Provide the [x, y] coordinate of the cell's center where the given text is located.  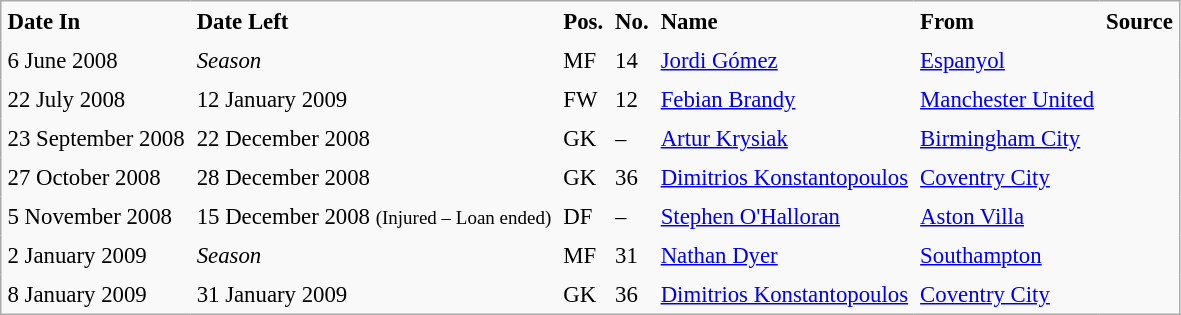
27 October 2008 [96, 178]
12 [632, 100]
FW [583, 100]
Stephen O'Halloran [784, 216]
28 December 2008 [374, 178]
Manchester United [1007, 100]
31 January 2009 [374, 295]
Birmingham City [1007, 138]
Jordi Gómez [784, 60]
23 September 2008 [96, 138]
Pos. [583, 21]
Date Left [374, 21]
Febian Brandy [784, 100]
Southampton [1007, 256]
Date In [96, 21]
Espanyol [1007, 60]
22 December 2008 [374, 138]
6 June 2008 [96, 60]
5 November 2008 [96, 216]
31 [632, 256]
DF [583, 216]
15 December 2008 (Injured – Loan ended) [374, 216]
2 January 2009 [96, 256]
No. [632, 21]
Aston Villa [1007, 216]
Nathan Dyer [784, 256]
From [1007, 21]
Source [1140, 21]
Name [784, 21]
14 [632, 60]
12 January 2009 [374, 100]
Artur Krysiak [784, 138]
8 January 2009 [96, 295]
22 July 2008 [96, 100]
